Detect which cell encompasses the target text, then output its (x, y) center coordinate. 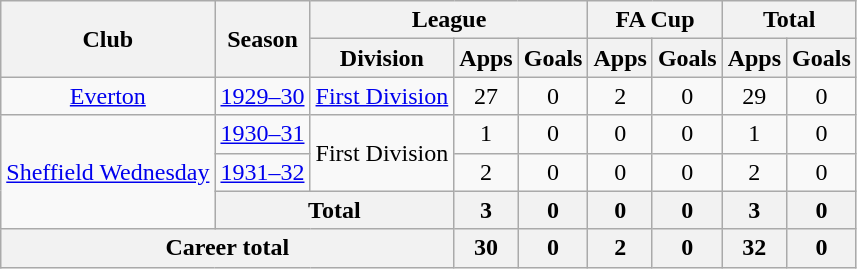
Everton (108, 96)
Season (262, 39)
League (449, 20)
Sheffield Wednesday (108, 172)
Career total (228, 248)
Division (382, 58)
1930–31 (262, 134)
27 (486, 96)
FA Cup (655, 20)
1929–30 (262, 96)
1931–32 (262, 172)
29 (754, 96)
Club (108, 39)
30 (486, 248)
32 (754, 248)
